Determine the [X, Y] coordinate at the center of the cell enclosing the given text.  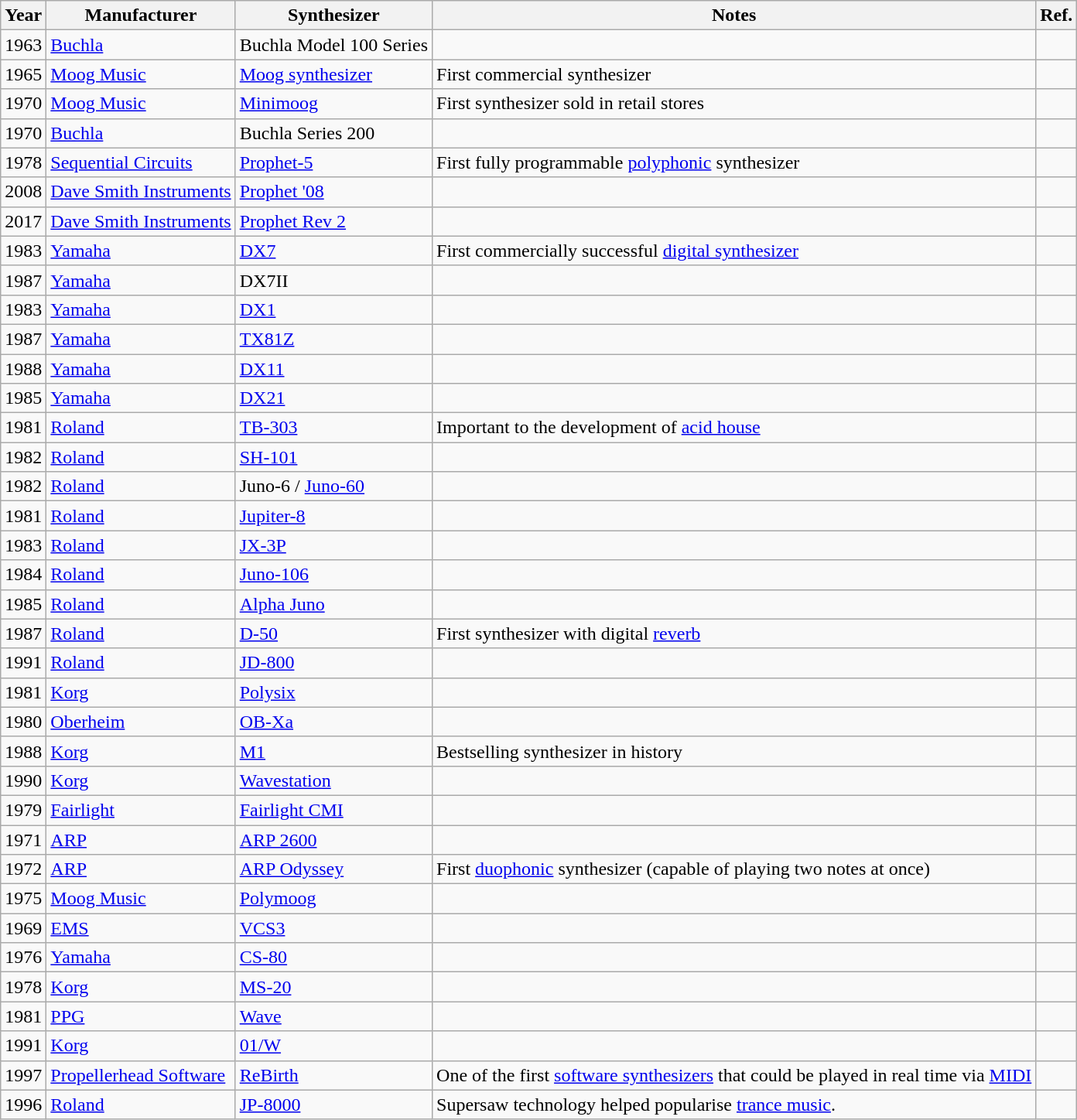
First synthesizer with digital reverb [734, 633]
TB-303 [333, 428]
Synthesizer [333, 15]
1972 [23, 869]
Minimoog [333, 104]
1969 [23, 928]
DX1 [333, 309]
One of the first software synthesizers that could be played in real time via MIDI [734, 1075]
M1 [333, 751]
ReBirth [333, 1075]
CS-80 [333, 958]
1979 [23, 810]
First duophonic synthesizer (capable of playing two notes at once) [734, 869]
JD-800 [333, 663]
Juno-106 [333, 575]
Moog synthesizer [333, 74]
2008 [23, 192]
DX21 [333, 398]
DX11 [333, 369]
Buchla Series 200 [333, 133]
SH-101 [333, 457]
MS-20 [333, 987]
Sequential Circuits [141, 162]
Prophet-5 [333, 162]
DX7II [333, 280]
Wave [333, 1016]
Prophet '08 [333, 192]
1963 [23, 45]
1980 [23, 722]
EMS [141, 928]
First fully programmable polyphonic synthesizer [734, 162]
First synthesizer sold in retail stores [734, 104]
Prophet Rev 2 [333, 221]
Buchla Model 100 Series [333, 45]
Fairlight CMI [333, 810]
TX81Z [333, 339]
Polymoog [333, 899]
PPG [141, 1016]
1965 [23, 74]
VCS3 [333, 928]
1975 [23, 899]
DX7 [333, 251]
Oberheim [141, 722]
1976 [23, 958]
2017 [23, 221]
ARP 2600 [333, 839]
1996 [23, 1105]
1984 [23, 575]
Notes [734, 15]
Fairlight [141, 810]
Jupiter-8 [333, 516]
ARP Odyssey [333, 869]
Juno-6 / Juno-60 [333, 487]
Supersaw technology helped popularise trance music. [734, 1105]
1997 [23, 1075]
Alpha Juno [333, 604]
First commercial synthesizer [734, 74]
First commercially successful digital synthesizer [734, 251]
1990 [23, 780]
01/W [333, 1046]
Year [23, 15]
Bestselling synthesizer in history [734, 751]
JX-3P [333, 545]
D-50 [333, 633]
1971 [23, 839]
Propellerhead Software [141, 1075]
Important to the development of acid house [734, 428]
OB-Xa [333, 722]
JP-8000 [333, 1105]
Wavestation [333, 780]
Manufacturer [141, 15]
Ref. [1057, 15]
Polysix [333, 692]
